Output the (x, y) coordinate of the center of the cell containing the given text.  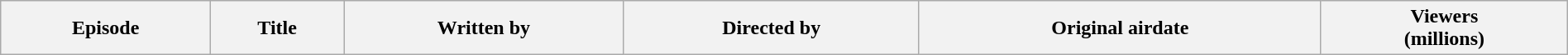
Written by (485, 28)
Directed by (771, 28)
Viewers(millions) (1444, 28)
Title (278, 28)
Original airdate (1120, 28)
Episode (106, 28)
